Provide the (X, Y) coordinate of the cell's center where the given text is located.  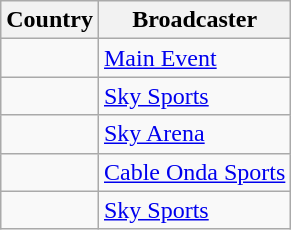
Sky Arena (194, 134)
Broadcaster (194, 20)
Main Event (194, 58)
Country (50, 20)
Cable Onda Sports (194, 172)
